Extract the (X, Y) coordinate from the center of the cell holding the provided text.  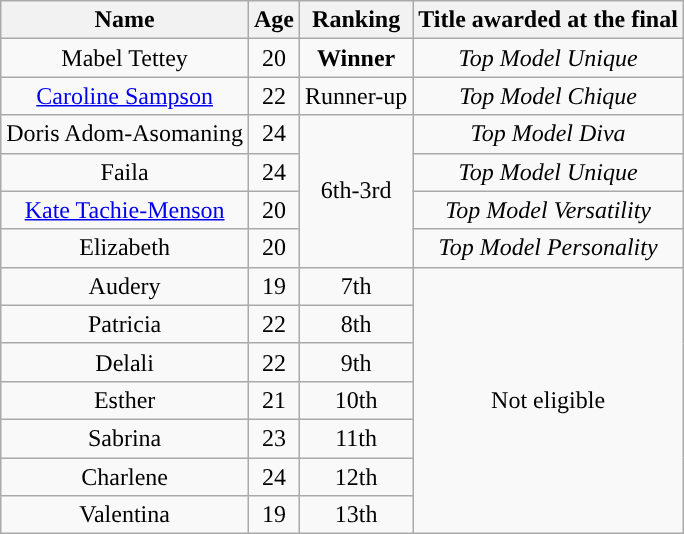
Top Model Chique (548, 96)
Elizabeth (125, 248)
21 (274, 400)
10th (356, 400)
Esther (125, 400)
Top Model Diva (548, 134)
Top Model Personality (548, 248)
Kate Tachie-Menson (125, 210)
Title awarded at the final (548, 20)
Caroline Sampson (125, 96)
Charlene (125, 477)
Mabel Tettey (125, 58)
Top Model Versatility (548, 210)
Valentina (125, 515)
Sabrina (125, 438)
8th (356, 324)
Delali (125, 362)
Doris Adom-Asomaning (125, 134)
Winner (356, 58)
13th (356, 515)
Name (125, 20)
Faila (125, 172)
7th (356, 286)
Audery (125, 286)
11th (356, 438)
Ranking (356, 20)
Not eligible (548, 400)
6th-3rd (356, 191)
23 (274, 438)
Age (274, 20)
9th (356, 362)
Patricia (125, 324)
12th (356, 477)
Runner-up (356, 96)
